Detect which cell encompasses the target text, then output its (X, Y) center coordinate. 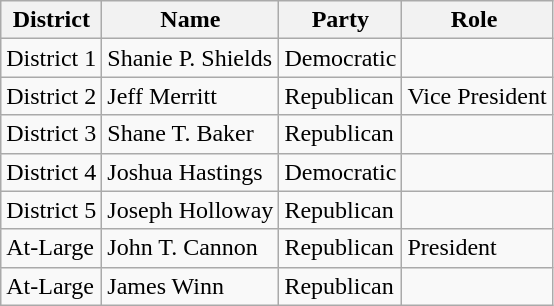
District 3 (52, 134)
District 1 (52, 58)
President (477, 248)
James Winn (190, 286)
District 5 (52, 210)
Joseph Holloway (190, 210)
Party (340, 20)
Shane T. Baker (190, 134)
Jeff Merritt (190, 96)
District (52, 20)
Joshua Hastings (190, 172)
Role (477, 20)
Vice President (477, 96)
John T. Cannon (190, 248)
Shanie P. Shields (190, 58)
District 2 (52, 96)
District 4 (52, 172)
Name (190, 20)
